Identify which cell holds the provided text, then report its (x, y) central coordinate. 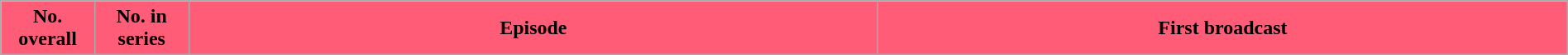
No. in series (141, 28)
Episode (533, 28)
No. overall (48, 28)
First broadcast (1223, 28)
